Return the (x, y) coordinate for the center point of the cell that contains the specified text.  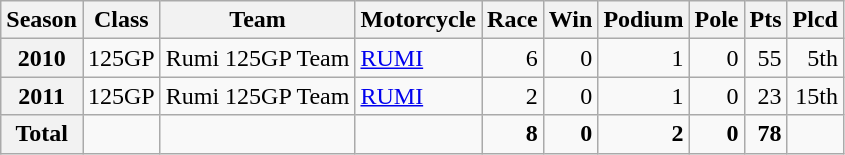
Pts (766, 20)
Season (42, 20)
Motorcycle (418, 20)
2010 (42, 58)
Race (513, 20)
Podium (644, 20)
Class (121, 20)
Team (258, 20)
15th (815, 96)
2011 (42, 96)
Plcd (815, 20)
5th (815, 58)
Pole (716, 20)
55 (766, 58)
78 (766, 134)
8 (513, 134)
6 (513, 58)
Total (42, 134)
23 (766, 96)
Win (570, 20)
